Extract the [x, y] coordinate from the center of the cell holding the provided text.  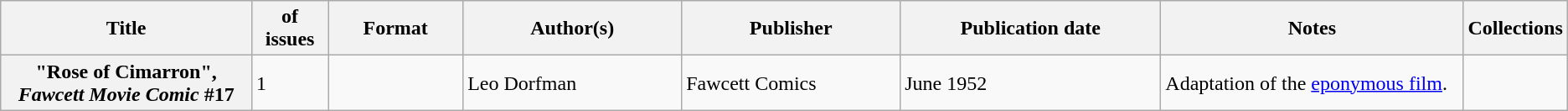
Publisher [791, 29]
of issues [290, 29]
Format [395, 29]
"Rose of Cimarron", Fawcett Movie Comic #17 [126, 82]
Title [126, 29]
Fawcett Comics [791, 82]
Author(s) [573, 29]
Collections [1515, 29]
Publication date [1030, 29]
Adaptation of the eponymous film. [1312, 82]
1 [290, 82]
Notes [1312, 29]
Leo Dorfman [573, 82]
June 1952 [1030, 82]
